Locate the cell with the specified text and output its [x, y] center coordinate. 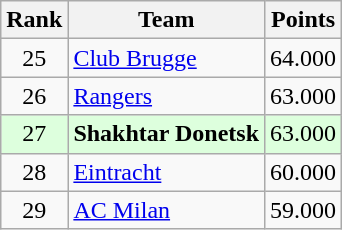
Points [304, 20]
29 [34, 210]
AC Milan [166, 210]
Club Brugge [166, 58]
60.000 [304, 172]
59.000 [304, 210]
Rank [34, 20]
25 [34, 58]
Shakhtar Donetsk [166, 134]
Team [166, 20]
28 [34, 172]
Rangers [166, 96]
64.000 [304, 58]
27 [34, 134]
26 [34, 96]
Eintracht [166, 172]
